Output the [x, y] coordinate of the center of the cell containing the given text.  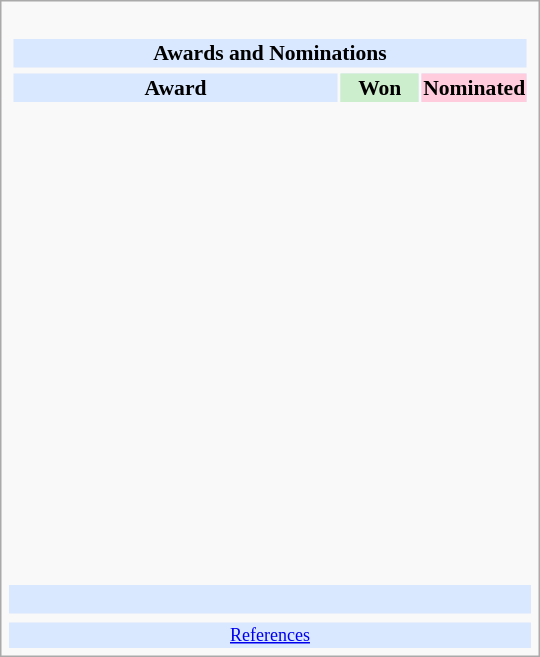
Awards and Nominations Award Won Nominated [270, 296]
Awards and Nominations [270, 53]
Nominated [474, 87]
References [270, 635]
Won [380, 87]
Award [175, 87]
